Detect which cell encompasses the target text, then output its (x, y) center coordinate. 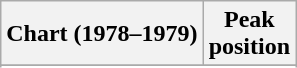
Chart (1978–1979) (102, 34)
Peakposition (249, 34)
